Find where the given text appears and provide that cell's center as (X, Y) coordinate. 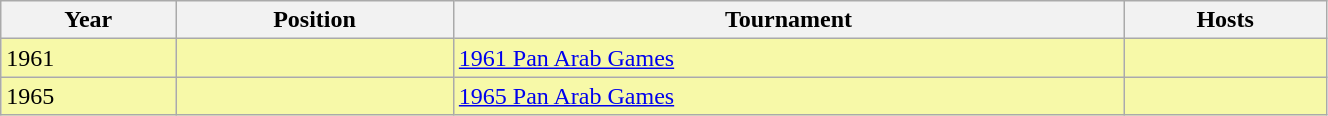
1965 Pan Arab Games (788, 96)
Year (88, 20)
Position (315, 20)
1961 (88, 58)
Tournament (788, 20)
1961 Pan Arab Games (788, 58)
1965 (88, 96)
Hosts (1226, 20)
